Provide the [x, y] coordinate of the cell's center where the given text is located.  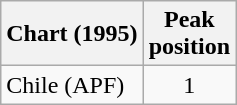
Chart (1995) [72, 34]
Chile (APF) [72, 85]
1 [189, 85]
Peakposition [189, 34]
